Locate the cell with the specified text and output its [x, y] center coordinate. 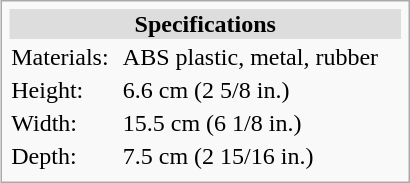
15.5 cm (6 1/8 in.) [260, 123]
ABS plastic, metal, rubber [260, 57]
Depth: [64, 156]
Height: [64, 90]
Specifications [206, 24]
7.5 cm (2 15/16 in.) [260, 156]
6.6 cm (2 5/8 in.) [260, 90]
Materials: [64, 57]
Width: [64, 123]
